Capture the cell that displays the provided text and extract its (X, Y) central coordinate. 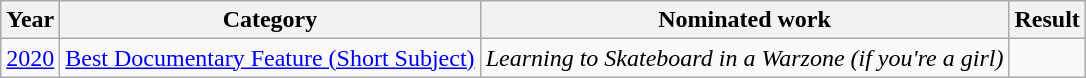
Category (270, 20)
Learning to Skateboard in a Warzone (if you're a girl) (744, 58)
Result (1047, 20)
Best Documentary Feature (Short Subject) (270, 58)
2020 (30, 58)
Nominated work (744, 20)
Year (30, 20)
